Extract the (x, y) coordinate from the center of the cell holding the provided text.  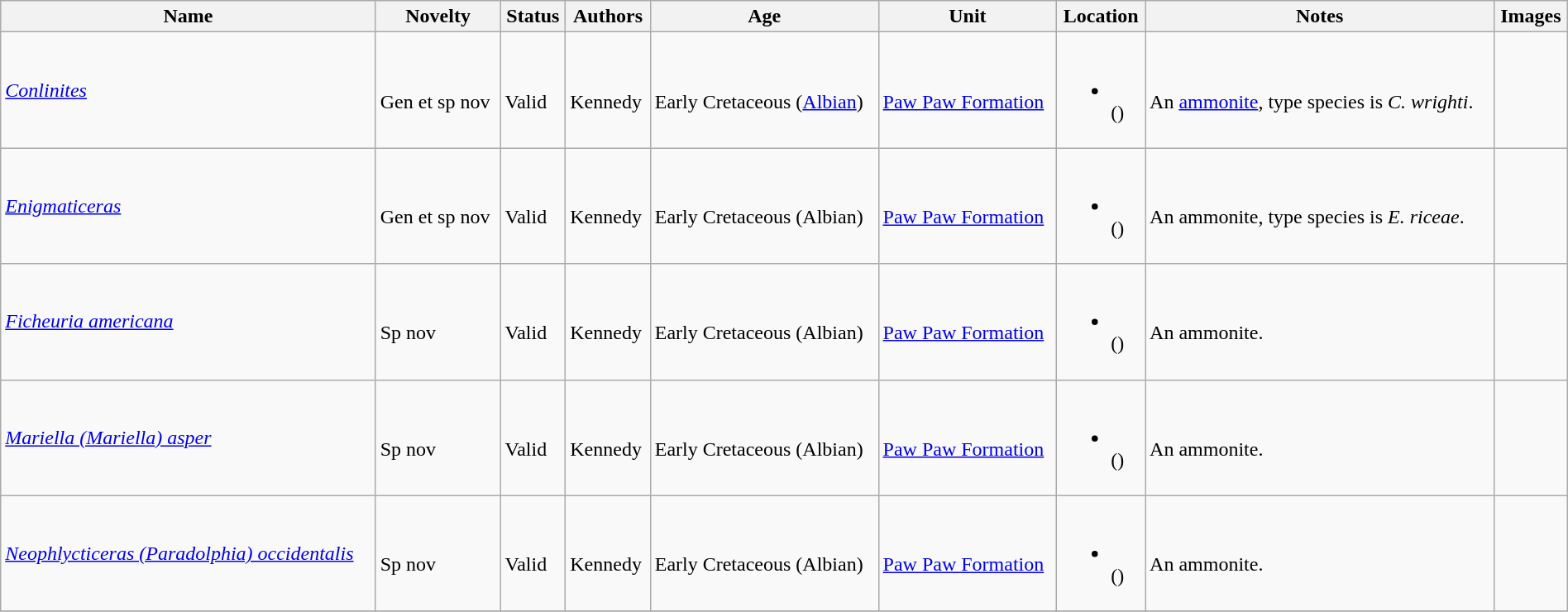
An ammonite, type species is C. wrighti. (1320, 90)
Status (533, 17)
Name (189, 17)
Neophlycticeras (Paradolphia) occidentalis (189, 553)
Images (1532, 17)
An ammonite, type species is E. riceae. (1320, 206)
Unit (968, 17)
Age (764, 17)
Location (1102, 17)
Conlinites (189, 90)
Mariella (Mariella) asper (189, 437)
Novelty (438, 17)
Ficheuria americana (189, 322)
Authors (608, 17)
Enigmaticeras (189, 206)
Notes (1320, 17)
